Return the (x, y) coordinate for the center point of the cell that contains the specified text.  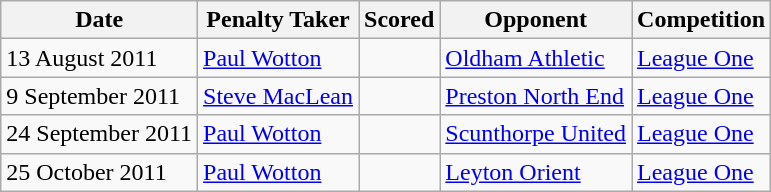
Competition (702, 20)
Scunthorpe United (536, 134)
Oldham Athletic (536, 58)
25 October 2011 (100, 172)
Date (100, 20)
Scored (400, 20)
9 September 2011 (100, 96)
Steve MacLean (278, 96)
Preston North End (536, 96)
13 August 2011 (100, 58)
Penalty Taker (278, 20)
Opponent (536, 20)
Leyton Orient (536, 172)
24 September 2011 (100, 134)
